Pinpoint the cell where the given text exists, returning its (x, y) midpoint coordinate. 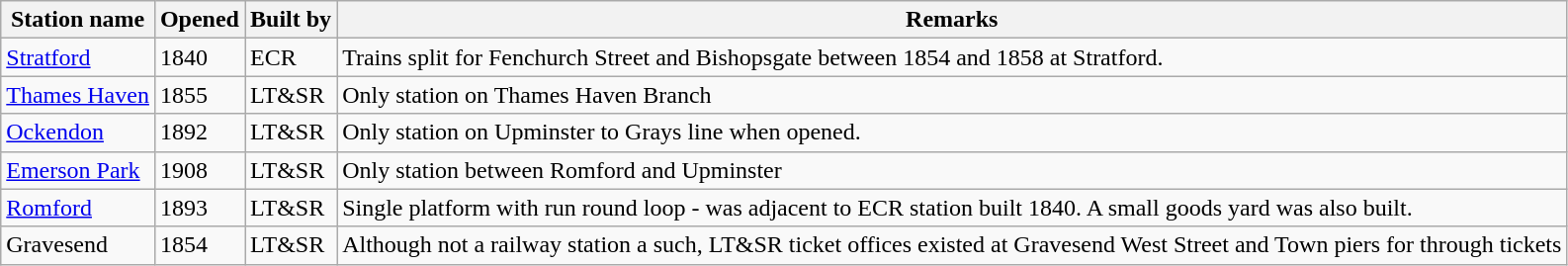
Only station on Thames Haven Branch (952, 95)
ECR (291, 57)
Ockendon (78, 133)
1840 (200, 57)
Only station between Romford and Upminster (952, 170)
Station name (78, 20)
Trains split for Fenchurch Street and Bishopsgate between 1854 and 1858 at Stratford. (952, 57)
Emerson Park (78, 170)
Opened (200, 20)
Single platform with run round loop - was adjacent to ECR station built 1840. A small goods yard was also built. (952, 208)
Romford (78, 208)
Thames Haven (78, 95)
1855 (200, 95)
Built by (291, 20)
1854 (200, 245)
Stratford (78, 57)
Only station on Upminster to Grays line when opened. (952, 133)
1892 (200, 133)
Gravesend (78, 245)
Although not a railway station a such, LT&SR ticket offices existed at Gravesend West Street and Town piers for through tickets (952, 245)
Remarks (952, 20)
1908 (200, 170)
1893 (200, 208)
